Determine the [X, Y] coordinate at the center of the cell enclosing the given text.  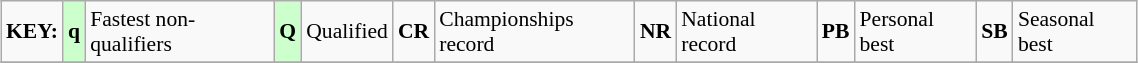
NR [656, 32]
CR [414, 32]
Seasonal best [1075, 32]
Qualified [347, 32]
PB [836, 32]
KEY: [32, 32]
Fastest non-qualifiers [180, 32]
National record [746, 32]
Personal best [916, 32]
Q [288, 32]
Championships record [534, 32]
SB [994, 32]
q [74, 32]
